Provide the (X, Y) coordinate of the cell's center where the given text is located.  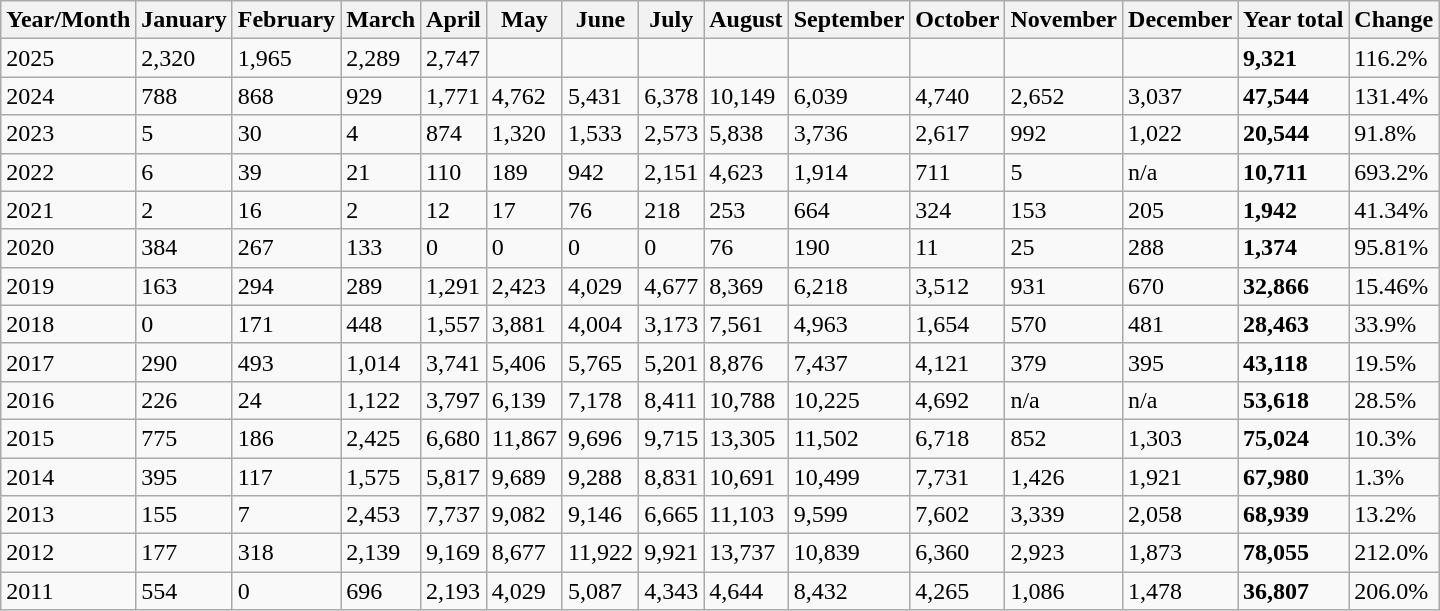
4,762 (524, 96)
2019 (68, 286)
226 (184, 400)
1,654 (958, 324)
570 (1064, 324)
11,867 (524, 438)
1,291 (454, 286)
4,121 (958, 362)
9,921 (672, 553)
8,369 (746, 286)
8,876 (746, 362)
September (849, 20)
131.4% (1394, 96)
2015 (68, 438)
2,652 (1064, 96)
9,288 (600, 477)
July (672, 20)
November (1064, 20)
929 (381, 96)
December (1180, 20)
9,082 (524, 515)
7,602 (958, 515)
10,149 (746, 96)
4,677 (672, 286)
75,024 (1294, 438)
6,218 (849, 286)
1,086 (1064, 591)
August (746, 20)
28.5% (1394, 400)
2,453 (381, 515)
October (958, 20)
992 (1064, 134)
186 (286, 438)
2011 (68, 591)
324 (958, 210)
2,289 (381, 58)
7 (286, 515)
153 (1064, 210)
664 (849, 210)
1,942 (1294, 210)
February (286, 20)
379 (1064, 362)
3,037 (1180, 96)
2016 (68, 400)
11,922 (600, 553)
4,644 (746, 591)
110 (454, 172)
39 (286, 172)
10,225 (849, 400)
2014 (68, 477)
2,139 (381, 553)
3,173 (672, 324)
163 (184, 286)
5,201 (672, 362)
1,557 (454, 324)
1,303 (1180, 438)
1,374 (1294, 248)
788 (184, 96)
1,575 (381, 477)
6,139 (524, 400)
9,715 (672, 438)
6,360 (958, 553)
91.8% (1394, 134)
206.0% (1394, 591)
15.46% (1394, 286)
19.5% (1394, 362)
1,014 (381, 362)
13,737 (746, 553)
2024 (68, 96)
2022 (68, 172)
20,544 (1294, 134)
2020 (68, 248)
May (524, 20)
3,741 (454, 362)
7,437 (849, 362)
8,677 (524, 553)
2,617 (958, 134)
10.3% (1394, 438)
6,665 (672, 515)
2,058 (1180, 515)
2025 (68, 58)
6,378 (672, 96)
693.2% (1394, 172)
2012 (68, 553)
9,321 (1294, 58)
11,502 (849, 438)
17 (524, 210)
5,838 (746, 134)
6,039 (849, 96)
January (184, 20)
43,118 (1294, 362)
1,478 (1180, 591)
68,939 (1294, 515)
493 (286, 362)
4,692 (958, 400)
9,146 (600, 515)
868 (286, 96)
6,718 (958, 438)
267 (286, 248)
41.34% (1394, 210)
32,866 (1294, 286)
4,963 (849, 324)
2023 (68, 134)
13.2% (1394, 515)
155 (184, 515)
24 (286, 400)
5,406 (524, 362)
1,914 (849, 172)
3,881 (524, 324)
318 (286, 553)
March (381, 20)
5,087 (600, 591)
4,623 (746, 172)
171 (286, 324)
384 (184, 248)
4,004 (600, 324)
10,839 (849, 553)
481 (1180, 324)
47,544 (1294, 96)
April (454, 20)
21 (381, 172)
448 (381, 324)
2,193 (454, 591)
133 (381, 248)
2018 (68, 324)
95.81% (1394, 248)
1,873 (1180, 553)
7,737 (454, 515)
67,980 (1294, 477)
294 (286, 286)
4,265 (958, 591)
9,696 (600, 438)
289 (381, 286)
6 (184, 172)
30 (286, 134)
2,573 (672, 134)
253 (746, 210)
11 (958, 248)
1,533 (600, 134)
5,817 (454, 477)
2021 (68, 210)
2017 (68, 362)
8,411 (672, 400)
78,055 (1294, 553)
670 (1180, 286)
53,618 (1294, 400)
1,426 (1064, 477)
3,797 (454, 400)
1,921 (1180, 477)
116.2% (1394, 58)
2,747 (454, 58)
8,432 (849, 591)
10,711 (1294, 172)
12 (454, 210)
942 (600, 172)
7,178 (600, 400)
16 (286, 210)
1,965 (286, 58)
7,561 (746, 324)
2013 (68, 515)
36,807 (1294, 591)
4,343 (672, 591)
4 (381, 134)
212.0% (1394, 553)
2,320 (184, 58)
852 (1064, 438)
2,423 (524, 286)
711 (958, 172)
25 (1064, 248)
1,022 (1180, 134)
3,736 (849, 134)
8,831 (672, 477)
11,103 (746, 515)
4,740 (958, 96)
288 (1180, 248)
10,499 (849, 477)
June (600, 20)
290 (184, 362)
28,463 (1294, 324)
7,731 (958, 477)
874 (454, 134)
775 (184, 438)
9,599 (849, 515)
1,122 (381, 400)
205 (1180, 210)
218 (672, 210)
Year/Month (68, 20)
5,765 (600, 362)
6,680 (454, 438)
Year total (1294, 20)
9,169 (454, 553)
10,691 (746, 477)
2,923 (1064, 553)
2,151 (672, 172)
13,305 (746, 438)
9,689 (524, 477)
1,771 (454, 96)
2,425 (381, 438)
189 (524, 172)
1.3% (1394, 477)
177 (184, 553)
5,431 (600, 96)
3,512 (958, 286)
10,788 (746, 400)
Change (1394, 20)
190 (849, 248)
554 (184, 591)
117 (286, 477)
33.9% (1394, 324)
931 (1064, 286)
696 (381, 591)
1,320 (524, 134)
3,339 (1064, 515)
